Find where the given text appears and provide that cell's center as (x, y) coordinate. 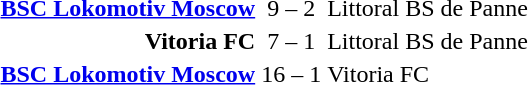
7 – 1 (292, 41)
